Locate the cell with the specified text and output its (x, y) center coordinate. 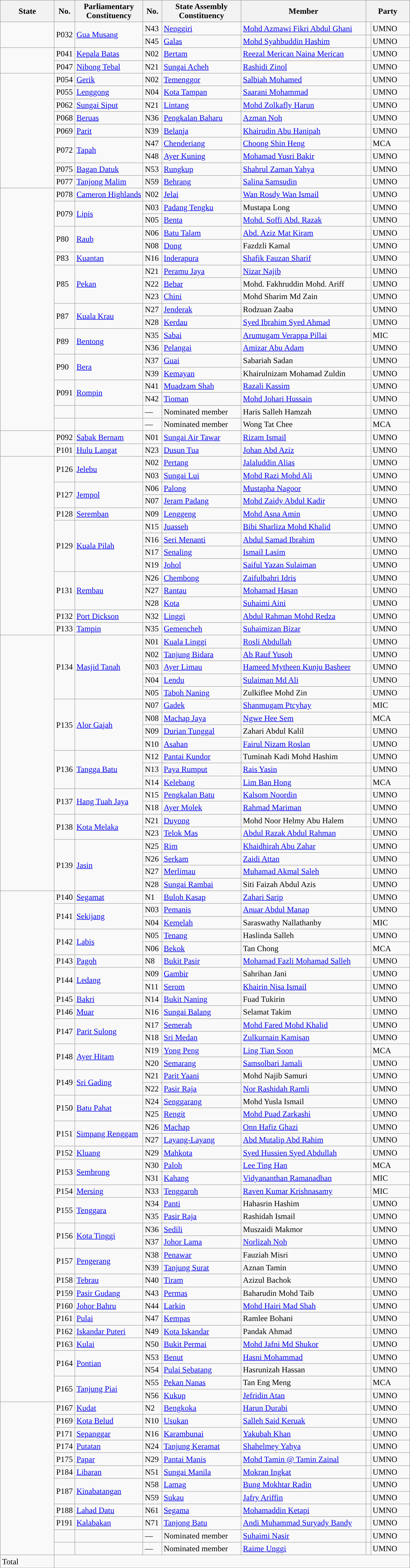
P092 (64, 437)
Ledang (109, 980)
Parit (109, 131)
Bertam (201, 54)
Wong Tat Chee (304, 425)
Pengkalan Batu (201, 795)
Bukit Naning (201, 999)
Hasrunizah Hassan (304, 1370)
Pandak Ahmad (304, 1331)
P146 (64, 1012)
Zahari Abdul Kalil (304, 731)
Yong Peng (201, 1050)
N71 (152, 1523)
Gerik (109, 80)
Anuar Abdul Manap (304, 910)
Ayer Hitam (109, 1057)
Peramu Jaya (201, 271)
P153 (64, 1172)
Batu Talam (201, 233)
N61 (152, 1510)
Sungai Balang (201, 1012)
Guai (201, 360)
Kepala Batas (109, 54)
Zulkiflee Mohd Zin (304, 693)
Ramlee Bohani (304, 1319)
Mustapha Nagoor (304, 488)
Kuala Pilah (109, 546)
Mohd. Soffi Abd. Razak (304, 220)
Mohd Puad Zarkashi (304, 1114)
Mohd Noor Helmy Abu Halem (304, 821)
Machap (201, 1127)
Kemelah (201, 923)
P154 (64, 1191)
Karambunai (201, 1434)
Shahelmey Yahya (304, 1447)
Sungai Rambai (201, 884)
Kuala Krau (109, 316)
Onn Hafiz Ghazi (304, 1127)
Segamat (109, 897)
Khairulnizam Mohamad Zuldin (304, 374)
Hang Tuah Jaya (109, 801)
Chenderiang (201, 143)
ParliamentaryConstituency (109, 11)
P136 (64, 769)
Rizam Ismail (304, 437)
Telok Mas (201, 833)
P137 (64, 801)
Nibong Tebal (109, 67)
Kota Belud (109, 1421)
P155 (64, 1210)
P171 (64, 1434)
Jelai (201, 195)
Kluang (109, 1153)
Kota Tinggi (109, 1236)
Kota Tampan (201, 92)
Lim Ban Hong (304, 782)
P83 (64, 258)
Sukau (201, 1498)
Kudat (109, 1408)
Libaran (109, 1472)
State AssemblyConstituency (201, 11)
P152 (64, 1153)
Sembrong (109, 1172)
P078 (64, 195)
Kalabakan (109, 1523)
Jeram Padang (201, 501)
Syed Ibrahim Syed Ahmad (304, 322)
Iskandar Puteri (109, 1331)
Aznan Tamin (304, 1268)
Sekijang (109, 916)
Serom (201, 986)
Rengit (201, 1114)
Razali Kassim (304, 386)
Reezal Merican Naina Merican (304, 54)
Kuantan (109, 258)
Raime Unggi (304, 1549)
Tanjung Piai (109, 1389)
Mohd Syahbuddin Hashim (304, 41)
Kinabatangan (109, 1491)
Palong (201, 488)
Bukit Pasir (201, 961)
Lahad Datu (109, 1510)
Tanjung Keramat (201, 1447)
Tan Eng Meng (304, 1382)
Mohd Asna Amin (304, 514)
Andi Muhammad Suryady Bandy (304, 1523)
N32 (152, 616)
Member (304, 11)
Fairul Nizam Roslan (304, 744)
Kahang (201, 1178)
Wan Rosdy Wan Ismail (304, 195)
Serkam (201, 859)
Bung Mokhtar Radin (304, 1485)
Paya Rumput (201, 769)
Mohd Azmawi Fikri Abdul Ghani (304, 29)
Jasin (109, 865)
Khaidhirah Abu Zahar (304, 846)
P072 (64, 150)
Pontian (109, 1363)
Rim (201, 846)
N42 (152, 399)
Johor Lama (201, 1242)
Rashidah Ismail (304, 1217)
Behrang (201, 182)
Galas (201, 41)
Kota (201, 603)
Pengerang (109, 1261)
Rahmad Mariman (304, 808)
Sabariah Sadan (304, 360)
P187 (64, 1491)
Kulai (109, 1344)
Semerah (201, 1025)
Johan Abd Aziz (304, 450)
P054 (64, 80)
Jempol (109, 495)
Tioman (201, 399)
Raub (109, 239)
Lenggeng (201, 514)
Pantai Manis (201, 1459)
N12 (152, 756)
P131 (64, 590)
Abdul Samad Ibrahim (304, 539)
P069 (64, 131)
Kukup (201, 1395)
Tangga Batu (109, 769)
P134 (64, 667)
Senggarang (201, 1101)
Tanjung Surat (201, 1268)
N54 (152, 1370)
Lintang (201, 105)
P161 (64, 1319)
Usukan (201, 1421)
Tuminah Kadi Mohd Hashim (304, 756)
P147 (64, 1031)
P191 (64, 1523)
Pekan Nanas (201, 1382)
Muszaidi Makmor (304, 1229)
P150 (64, 1108)
Abdul Razak Abdul Rahman (304, 833)
Samsolbari Jamali (304, 1063)
Ayer Molek (201, 808)
Saarani Mohammad (304, 92)
Sri Medan (201, 1038)
Mohd Jafni Md Shukor (304, 1344)
Party (388, 11)
Inderapura (201, 258)
Suhaimi Nasir (304, 1536)
P145 (64, 999)
Sungai Siput (109, 105)
Johor Bahru (109, 1306)
Pemanis (201, 910)
Chini (201, 297)
Kempas (201, 1319)
Sabak Bernam (109, 437)
P055 (64, 92)
Fazdzli Kamal (304, 246)
Yakubah Khan (304, 1434)
N8 (152, 961)
Penawar (201, 1255)
Suhaimizan Bizar (304, 629)
Lendu (201, 680)
Dusun Tua (201, 450)
Mohamad Hasan (304, 591)
Tanjong Batu (201, 1523)
Sungai Acheh (201, 67)
Tanjung Bidara (201, 654)
Salbiah Mohamed (304, 80)
Pengkalan Baharu (201, 118)
Zulkurnain Kamisan (304, 1038)
Bagan Datuk (109, 169)
Jelebu (109, 469)
Pertang (201, 463)
Choong Shin Heng (304, 143)
Haslinda Salleh (304, 935)
Chembong (201, 578)
Gemencheh (201, 629)
Parit Sulong (109, 1031)
P132 (64, 616)
P160 (64, 1306)
Sedili (201, 1229)
Bakri (109, 999)
N55 (152, 1382)
Bukit Permai (201, 1344)
Gadek (201, 705)
Pulai Sebatang (201, 1370)
P85 (64, 284)
Baharudin Mohd Taib (304, 1293)
P068 (64, 118)
Parit Yaani (201, 1076)
P140 (64, 897)
P157 (64, 1261)
Lee Ting Han (304, 1165)
Suhaimi Aini (304, 603)
Segama (201, 1510)
Tampin (109, 629)
P184 (64, 1472)
Mohamad Yusri Bakir (304, 156)
Linggi (201, 616)
Total (28, 1561)
Mohd Yusla Ismail (304, 1101)
P175 (64, 1459)
Dong (201, 246)
Jalaluddin Alias (304, 463)
Rashidi Zinol (304, 67)
Hasni Mohammad (304, 1357)
P047 (64, 67)
Permas (201, 1293)
N50 (152, 1344)
Juasseh (201, 527)
P101 (64, 450)
Ismail Lasim (304, 552)
Pantai Kundor (201, 756)
P162 (64, 1331)
Semarang (201, 1063)
Gua Musang (109, 35)
Kemayan (201, 374)
N20 (152, 1063)
Asahan (201, 744)
Durian Tunggal (201, 731)
Seremban (109, 514)
Seri Menanti (201, 539)
Bebar (201, 284)
N34 (152, 1204)
P156 (64, 1236)
Senaling (201, 552)
N11 (152, 986)
Abd Mutalip Abd Rahim (304, 1140)
Papar (109, 1459)
Tiram (201, 1280)
Layang-Layang (201, 1140)
P151 (64, 1133)
Larkin (201, 1306)
Alor Gajah (109, 725)
Vidyananthan Ramanadhan (304, 1178)
Ling Tian Soon (304, 1050)
P143 (64, 961)
Rungkup (201, 169)
Ab Rauf Yusoh (304, 654)
P158 (64, 1280)
P133 (64, 629)
Rembau (109, 590)
Mohd Hairi Mad Shah (304, 1306)
P129 (64, 546)
Mohd Razi Mohd Ali (304, 476)
P163 (64, 1344)
Jefridin Atan (304, 1395)
P127 (64, 495)
Benta (201, 220)
N40 (152, 1280)
State (28, 11)
N1 (152, 897)
Rais Yasin (304, 769)
Saraswathy Nallathanby (304, 923)
Pekan (109, 284)
Saiful Yazan Sulaiman (304, 565)
P128 (64, 514)
Ngwe Hee Sem (304, 718)
Taboh Naning (201, 693)
Muar (109, 1012)
Abd. Aziz Mat Kiram (304, 233)
Azizul Bachok (304, 1280)
Jenderak (201, 309)
Raven Kumar Krishnasamy (304, 1191)
P148 (64, 1057)
Sungai Air Tawar (201, 437)
Lamag (201, 1485)
Muhamad Akmal Saleh (304, 872)
P188 (64, 1510)
Temenggor (201, 80)
Bengkoka (201, 1408)
Abdul Rahman Mohd Redza (304, 616)
Pasir Gudang (109, 1293)
Siti Faizah Abdul Azis (304, 884)
N44 (152, 1306)
Zahari Sarip (304, 897)
P87 (64, 316)
N51 (152, 1472)
P139 (64, 865)
Arumugam Verappa Pillai (304, 335)
Khairin Nisa Ismail (304, 986)
Nizar Najib (304, 271)
N49 (152, 1331)
Mahkota (201, 1153)
Sulaiman Md Ali (304, 680)
Beruas (109, 118)
N41 (152, 386)
Johol (201, 565)
Gambir (201, 974)
Shafik Fauzan Sharif (304, 258)
N30 (152, 1165)
Sahrihan Jani (304, 974)
Buloh Kasap (201, 897)
Bentong (109, 341)
Rantau (201, 591)
N58 (152, 1485)
N45 (152, 41)
P126 (64, 469)
Bera (109, 367)
Paloh (201, 1165)
P142 (64, 942)
N48 (152, 156)
Tanjong Malim (109, 182)
P169 (64, 1421)
Shanmugam Ptcyhay (304, 705)
P135 (64, 725)
Mohd Johari Hussain (304, 399)
P062 (64, 105)
N13 (152, 769)
Zaifulbahri Idris (304, 578)
Tenggara (109, 1210)
Azman Noh (304, 118)
P164 (64, 1363)
Mohd Zolkafly Harun (304, 105)
N33 (152, 1191)
Padang Tengku (201, 207)
Tapah (109, 150)
Machap Jaya (201, 718)
Fuad Tukirin (304, 999)
P159 (64, 1293)
Hameed Mytheen Kunju Basheer (304, 667)
Mohd Sharim Md Zain (304, 297)
Jafry Ariffin (304, 1498)
Batu Pahat (109, 1108)
P075 (64, 169)
P138 (64, 827)
Hulu Langat (109, 450)
Fauziah Misri (304, 1255)
Kota Iskandar (201, 1331)
P041 (64, 54)
Haris Salleh Hamzah (304, 412)
Mohd Tamin @ Tamin Zainal (304, 1459)
Syed Hussien Syed Abdullah (304, 1153)
Duyong (201, 821)
Selamat Takim (304, 1012)
Tenang (201, 935)
Tenggaroh (201, 1191)
Norlizah Noh (304, 1242)
Merlimau (201, 872)
Tebrau (109, 1280)
Tan Chong (304, 948)
P091 (64, 393)
Mohamaddin Ketapi (304, 1510)
Ayer Limau (201, 667)
Masjid Tanah (109, 667)
P165 (64, 1389)
Rompin (109, 393)
Mokran Ingkat (304, 1472)
Harun Durabi (304, 1408)
Kuala Linggi (201, 642)
P174 (64, 1447)
N2 (152, 1408)
P149 (64, 1082)
Lenggong (109, 92)
Mohd Zaidy Abdul Kadir (304, 501)
Kerdau (201, 322)
Rodzuan Zaaba (304, 309)
Kota Melaka (109, 827)
P077 (64, 182)
Pelangai (201, 348)
Sungai Manila (201, 1472)
Zaidi Attan (304, 859)
Mustapa Long (304, 207)
Kelebang (201, 782)
Pagoh (109, 961)
Benut (201, 1357)
Kalsom Noordin (304, 795)
Khairudin Abu Hanipah (304, 131)
Shahrul Zaman Yahya (304, 169)
Sungai Lui (201, 476)
Port Dickson (109, 616)
Nor Rashidah Ramli (304, 1089)
Putatan (109, 1447)
Belanja (201, 131)
Bibi Sharliza Mohd Khalid (304, 527)
Simpang Renggam (109, 1133)
Mohd. Fakhruddin Mohd. Ariff (304, 284)
Bekok (201, 948)
Mohamad Fazli Mohamad Salleh (304, 961)
P141 (64, 916)
Salleh Said Keruak (304, 1421)
Panti (201, 1204)
Sabai (201, 335)
Rosli Abdullah (304, 642)
P90 (64, 367)
P144 (64, 980)
Sepanggar (109, 1434)
Hahasrin Hashim (304, 1204)
P89 (64, 341)
P167 (64, 1408)
Nenggiri (201, 29)
Lipis (109, 214)
P079 (64, 214)
P80 (64, 239)
Mersing (109, 1191)
Mohd Fared Mohd Khalid (304, 1025)
N31 (152, 1178)
Labis (109, 942)
Pulai (109, 1319)
Muadzam Shah (201, 386)
N38 (152, 1255)
Mohd Najib Samuri (304, 1076)
P032 (64, 35)
Cameron Highlands (109, 195)
Ayer Kuning (201, 156)
Amizar Abu Adam (304, 348)
Salina Samsudin (304, 182)
N56 (152, 1395)
Sri Gading (109, 1082)
